Extract the (X, Y) coordinate from the center of the cell holding the provided text.  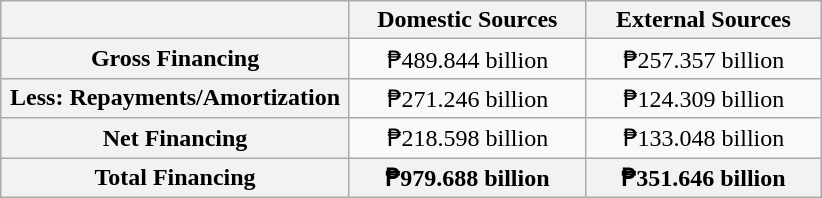
Net Financing (176, 138)
₱124.309 billion (703, 98)
₱489.844 billion (467, 59)
External Sources (703, 20)
₱257.357 billion (703, 59)
₱271.246 billion (467, 98)
Gross Financing (176, 59)
₱351.646 billion (703, 178)
Less: Repayments/Amortization (176, 98)
₱133.048 billion (703, 138)
Total Financing (176, 178)
Domestic Sources (467, 20)
₱979.688 billion (467, 178)
₱218.598 billion (467, 138)
